Determine the (X, Y) coordinate at the center of the cell enclosing the given text.  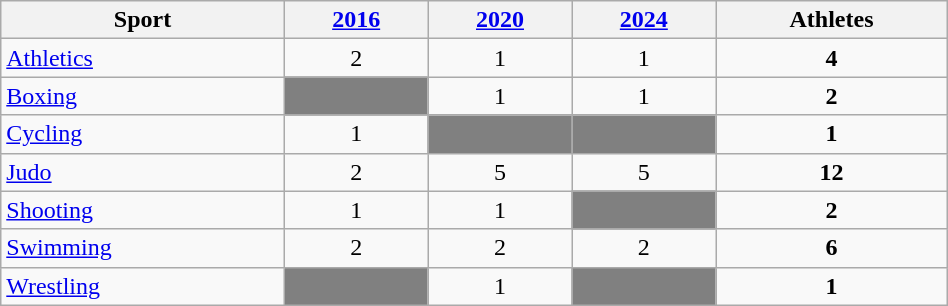
Wrestling (143, 286)
Cycling (143, 134)
4 (832, 58)
2024 (644, 20)
2016 (356, 20)
Shooting (143, 210)
6 (832, 248)
Athletics (143, 58)
2020 (500, 20)
Boxing (143, 96)
Sport (143, 20)
12 (832, 172)
Judo (143, 172)
Swimming (143, 248)
Athletes (832, 20)
